Extract the (x, y) coordinate from the center of the cell holding the provided text.  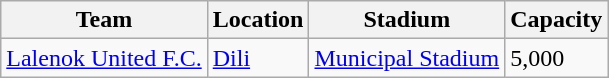
Stadium (407, 20)
Team (104, 20)
Lalenok United F.C. (104, 58)
5,000 (556, 58)
Municipal Stadium (407, 58)
Dili (258, 58)
Location (258, 20)
Capacity (556, 20)
